Locate the cell with the specified text and output its (x, y) center coordinate. 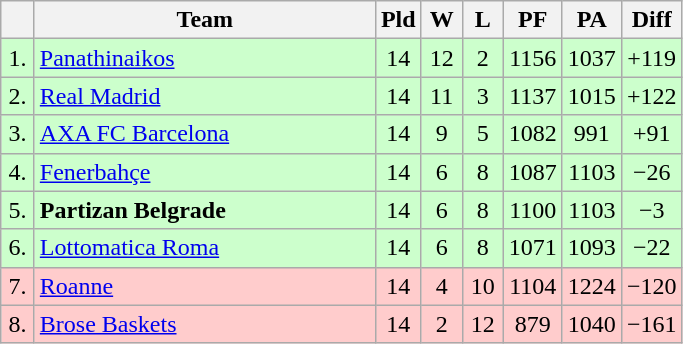
Roanne (204, 286)
2. (18, 96)
+91 (652, 134)
1082 (532, 134)
3. (18, 134)
+119 (652, 58)
Lottomatica Roma (204, 248)
1137 (532, 96)
1037 (592, 58)
−161 (652, 324)
5. (18, 210)
Partizan Belgrade (204, 210)
991 (592, 134)
879 (532, 324)
1. (18, 58)
8. (18, 324)
11 (442, 96)
4 (442, 286)
AXA FC Barcelona (204, 134)
Diff (652, 20)
7. (18, 286)
Team (204, 20)
5 (482, 134)
6. (18, 248)
Real Madrid (204, 96)
4. (18, 172)
Fenerbahçe (204, 172)
−3 (652, 210)
Panathinaikos (204, 58)
−26 (652, 172)
W (442, 20)
1093 (592, 248)
+122 (652, 96)
1224 (592, 286)
10 (482, 286)
Brose Baskets (204, 324)
−22 (652, 248)
1015 (592, 96)
9 (442, 134)
1087 (532, 172)
1100 (532, 210)
PA (592, 20)
−120 (652, 286)
1040 (592, 324)
1071 (532, 248)
PF (532, 20)
1104 (532, 286)
L (482, 20)
1156 (532, 58)
Pld (398, 20)
3 (482, 96)
